Find where the given text appears and provide that cell's center as [x, y] coordinate. 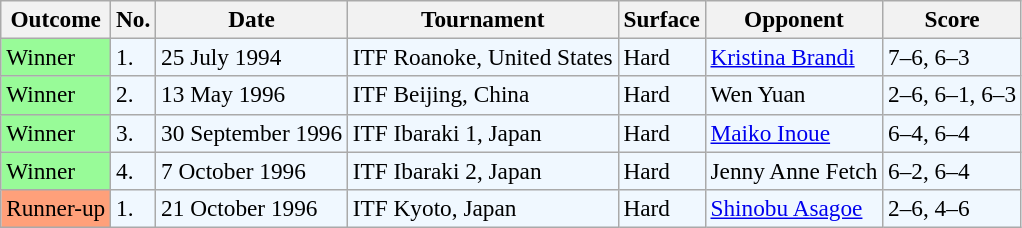
Jenny Anne Fetch [794, 170]
ITF Roanoke, United States [482, 57]
21 October 1996 [252, 208]
Maiko Inoue [794, 133]
3. [134, 133]
13 May 1996 [252, 95]
Outcome [56, 19]
7–6, 6–3 [952, 57]
6–4, 6–4 [952, 133]
Surface [662, 19]
ITF Kyoto, Japan [482, 208]
ITF Beijing, China [482, 95]
2–6, 6–1, 6–3 [952, 95]
ITF Ibaraki 1, Japan [482, 133]
2. [134, 95]
6–2, 6–4 [952, 170]
30 September 1996 [252, 133]
ITF Ibaraki 2, Japan [482, 170]
Tournament [482, 19]
2–6, 4–6 [952, 208]
Shinobu Asagoe [794, 208]
Kristina Brandi [794, 57]
25 July 1994 [252, 57]
Opponent [794, 19]
Wen Yuan [794, 95]
4. [134, 170]
7 October 1996 [252, 170]
Score [952, 19]
Runner-up [56, 208]
Date [252, 19]
No. [134, 19]
